Provide the (x, y) coordinate of the cell's center where the given text is located.  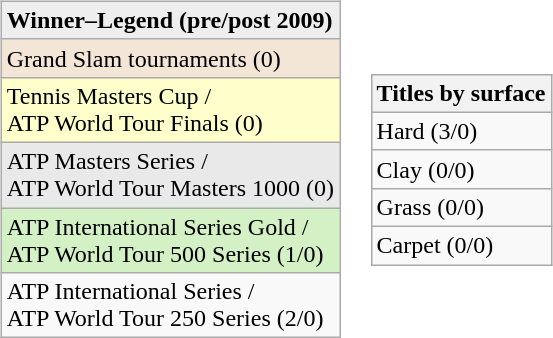
Grand Slam tournaments (0) (170, 58)
Clay (0/0) (461, 169)
ATP Masters Series / ATP World Tour Masters 1000 (0) (170, 174)
Grass (0/0) (461, 207)
Hard (3/0) (461, 131)
Tennis Masters Cup / ATP World Tour Finals (0) (170, 110)
Carpet (0/0) (461, 246)
ATP International Series / ATP World Tour 250 Series (2/0) (170, 306)
Titles by surface (461, 93)
Winner–Legend (pre/post 2009) (170, 20)
ATP International Series Gold / ATP World Tour 500 Series (1/0) (170, 240)
